Scan for the cell matching the given text and deliver its [x, y] coordinate at center. 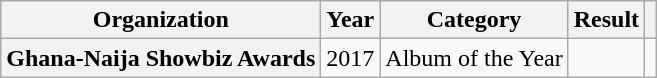
Category [474, 20]
Album of the Year [474, 58]
2017 [350, 58]
Result [606, 20]
Year [350, 20]
Ghana-Naija Showbiz Awards [161, 58]
Organization [161, 20]
